Locate the cell with the specified text and output its (X, Y) center coordinate. 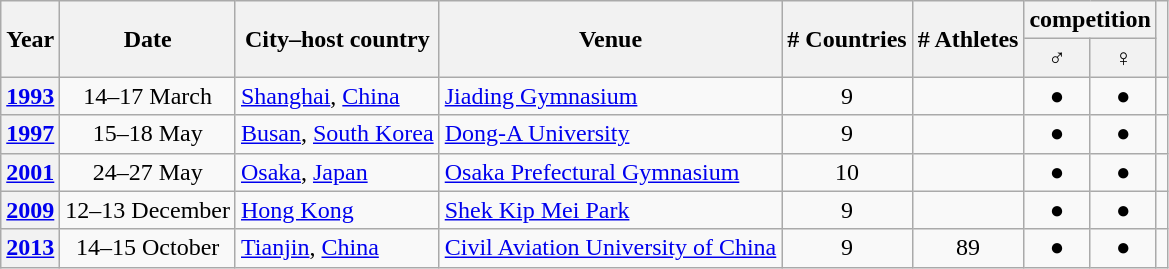
1993 (30, 96)
14–17 March (148, 96)
Venue (610, 39)
Shanghai, China (337, 96)
Hong Kong (337, 210)
Osaka Prefectural Gymnasium (610, 172)
Jiading Gymnasium (610, 96)
♀ (1123, 58)
2001 (30, 172)
Busan, South Korea (337, 134)
# Athletes (968, 39)
1997 (30, 134)
Osaka, Japan (337, 172)
2013 (30, 248)
City–host country (337, 39)
Dong-A University (610, 134)
15–18 May (148, 134)
10 (847, 172)
14–15 October (148, 248)
# Countries (847, 39)
2009 (30, 210)
♂ (1057, 58)
Civil Aviation University of China (610, 248)
89 (968, 248)
competition (1090, 20)
12–13 December (148, 210)
Year (30, 39)
Tianjin, China (337, 248)
Shek Kip Mei Park (610, 210)
24–27 May (148, 172)
Date (148, 39)
